Search for the cell housing the specified text and yield its [X, Y] center coordinate. 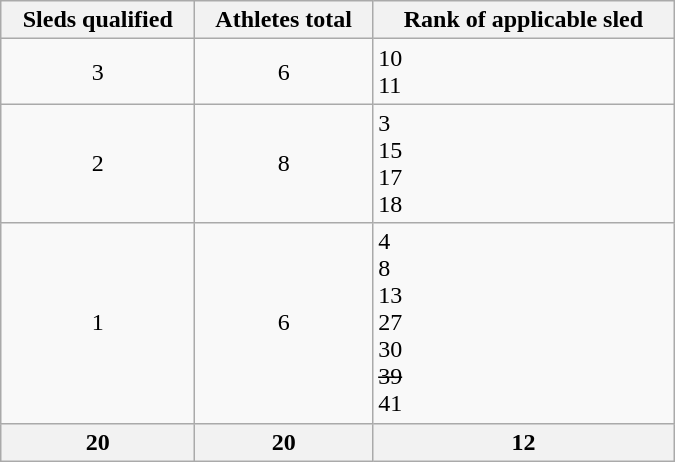
3 [98, 72]
Rank of applicable sled [524, 20]
Athletes total [284, 20]
Sleds qualified [98, 20]
2 [98, 164]
12 [524, 442]
8 [284, 164]
1 [98, 323]
4 8 13 27 30 39 41 [524, 323]
10 11 [524, 72]
3 15 17 18 [524, 164]
